Output the (X, Y) coordinate of the center of the cell containing the given text.  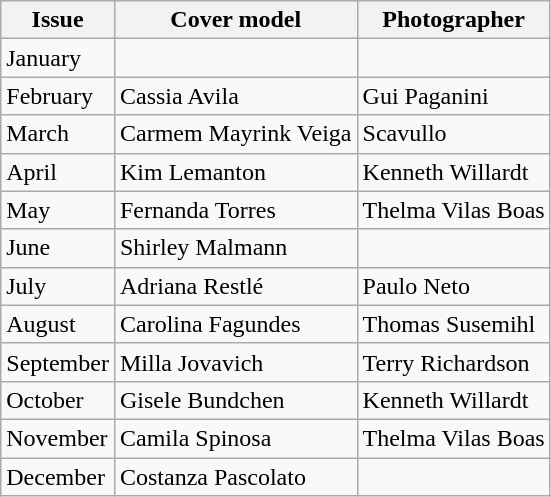
Thomas Susemihl (454, 324)
December (58, 477)
Scavullo (454, 134)
Gui Paganini (454, 96)
September (58, 362)
January (58, 58)
August (58, 324)
June (58, 248)
April (58, 172)
Issue (58, 20)
Fernanda Torres (236, 210)
Kim Lemanton (236, 172)
Costanza Pascolato (236, 477)
July (58, 286)
March (58, 134)
Shirley Malmann (236, 248)
November (58, 438)
Cover model (236, 20)
Milla Jovavich (236, 362)
Carmem Mayrink Veiga (236, 134)
Cassia Avila (236, 96)
February (58, 96)
May (58, 210)
October (58, 400)
Adriana Restlé (236, 286)
Carolina Fagundes (236, 324)
Paulo Neto (454, 286)
Camila Spinosa (236, 438)
Gisele Bundchen (236, 400)
Photographer (454, 20)
Terry Richardson (454, 362)
